Extract the (x, y) coordinate from the center of the cell holding the provided text.  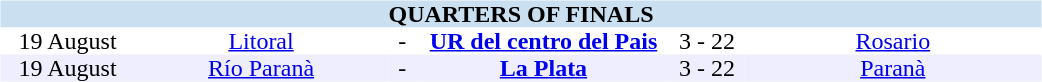
Paranà (892, 68)
Rosario (892, 42)
Río Paranà (262, 68)
La Plata (544, 68)
Litoral (262, 42)
QUARTERS OF FINALS (520, 14)
UR del centro del Pais (544, 42)
